Locate the cell with the specified text and output its (X, Y) center coordinate. 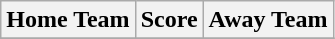
Home Team (68, 20)
Away Team (268, 20)
Score (169, 20)
